Capture the cell that displays the provided text and extract its [x, y] central coordinate. 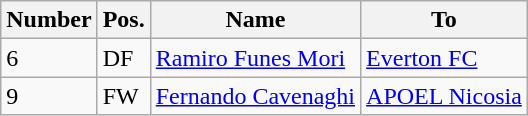
6 [49, 58]
Ramiro Funes Mori [255, 58]
Number [49, 20]
FW [124, 96]
9 [49, 96]
DF [124, 58]
Fernando Cavenaghi [255, 96]
Pos. [124, 20]
APOEL Nicosia [444, 96]
Everton FC [444, 58]
To [444, 20]
Name [255, 20]
